Determine the [x, y] coordinate at the center of the cell enclosing the given text.  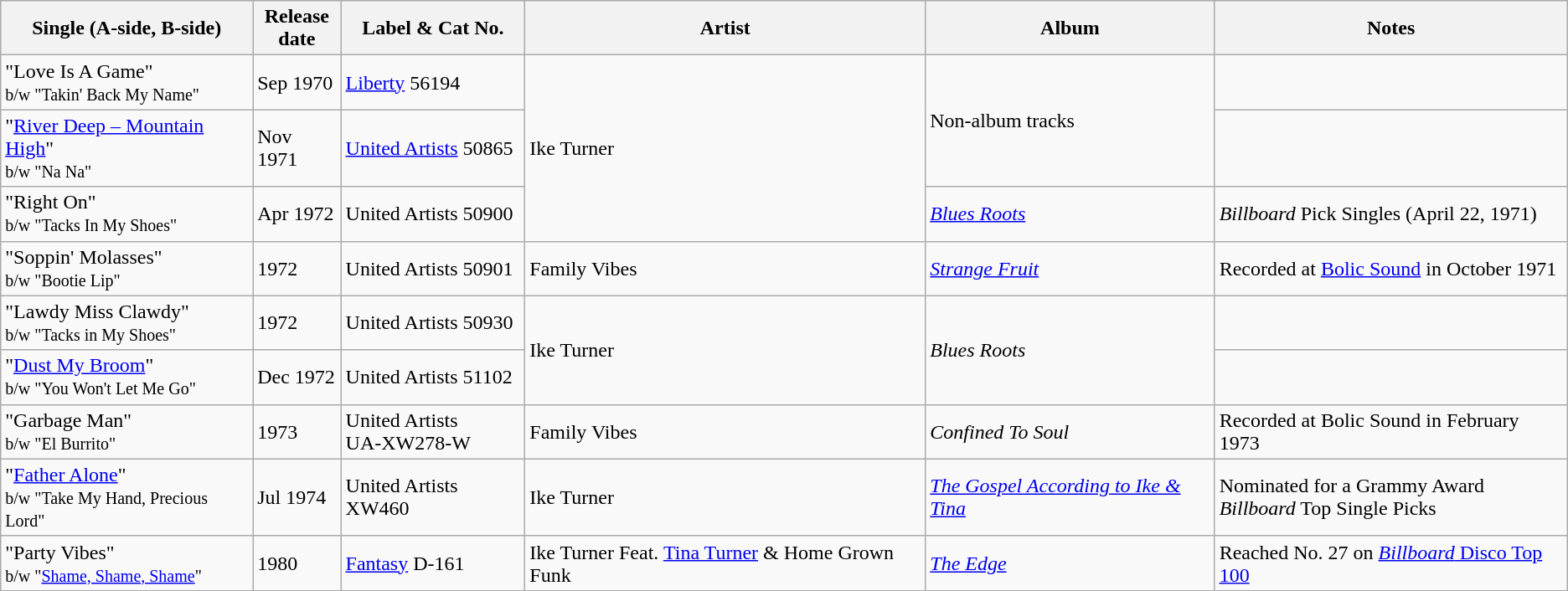
Releasedate [297, 28]
"Father Alone"b/w "Take My Hand, Precious Lord" [127, 497]
United Artists 50865 [433, 148]
United ArtistsUA-XW278-W [433, 432]
Album [1070, 28]
Nov 1971 [297, 148]
Strange Fruit [1070, 268]
United Artists 50901 [433, 268]
Sep 1970 [297, 82]
Recorded at Bolic Sound in February 1973 [1390, 432]
United Artists XW460 [433, 497]
Liberty 56194 [433, 82]
Non-album tracks [1070, 121]
"Lawdy Miss Clawdy"b/w "Tacks in My Shoes" [127, 323]
The Edge [1070, 563]
Recorded at Bolic Sound in October 1971 [1390, 268]
"Love Is A Game"b/w "Takin' Back My Name" [127, 82]
"Dust My Broom"b/w "You Won't Let Me Go" [127, 377]
Single (A-side, B-side) [127, 28]
Artist [725, 28]
"Soppin' Molasses"b/w "Bootie Lip" [127, 268]
Confined To Soul [1070, 432]
Dec 1972 [297, 377]
"River Deep – Mountain High"b/w "Na Na" [127, 148]
United Artists 50930 [433, 323]
Nominated for a Grammy AwardBillboard Top Single Picks [1390, 497]
1980 [297, 563]
Billboard Pick Singles (April 22, 1971) [1390, 214]
United Artists 50900 [433, 214]
"Party Vibes"b/w "Shame, Shame, Shame" [127, 563]
Reached No. 27 on Billboard Disco Top 100 [1390, 563]
"Right On"b/w "Tacks In My Shoes" [127, 214]
United Artists 51102 [433, 377]
"Garbage Man"b/w "El Burrito" [127, 432]
The Gospel According to Ike & Tina [1070, 497]
Apr 1972 [297, 214]
Notes [1390, 28]
Ike Turner Feat. Tina Turner & Home Grown Funk [725, 563]
Fantasy D-161 [433, 563]
Jul 1974 [297, 497]
1973 [297, 432]
Label & Cat No. [433, 28]
